Locate the cell with the specified text and output its [X, Y] center coordinate. 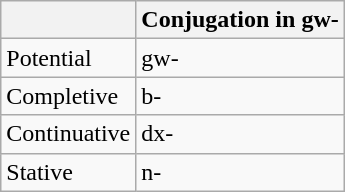
Completive [68, 96]
Stative [68, 172]
Continuative [68, 134]
gw- [240, 58]
Conjugation in gw- [240, 20]
dx- [240, 134]
b- [240, 96]
Potential [68, 58]
n- [240, 172]
